For the text-containing cell, return its midpoint in (X, Y) coordinate format. 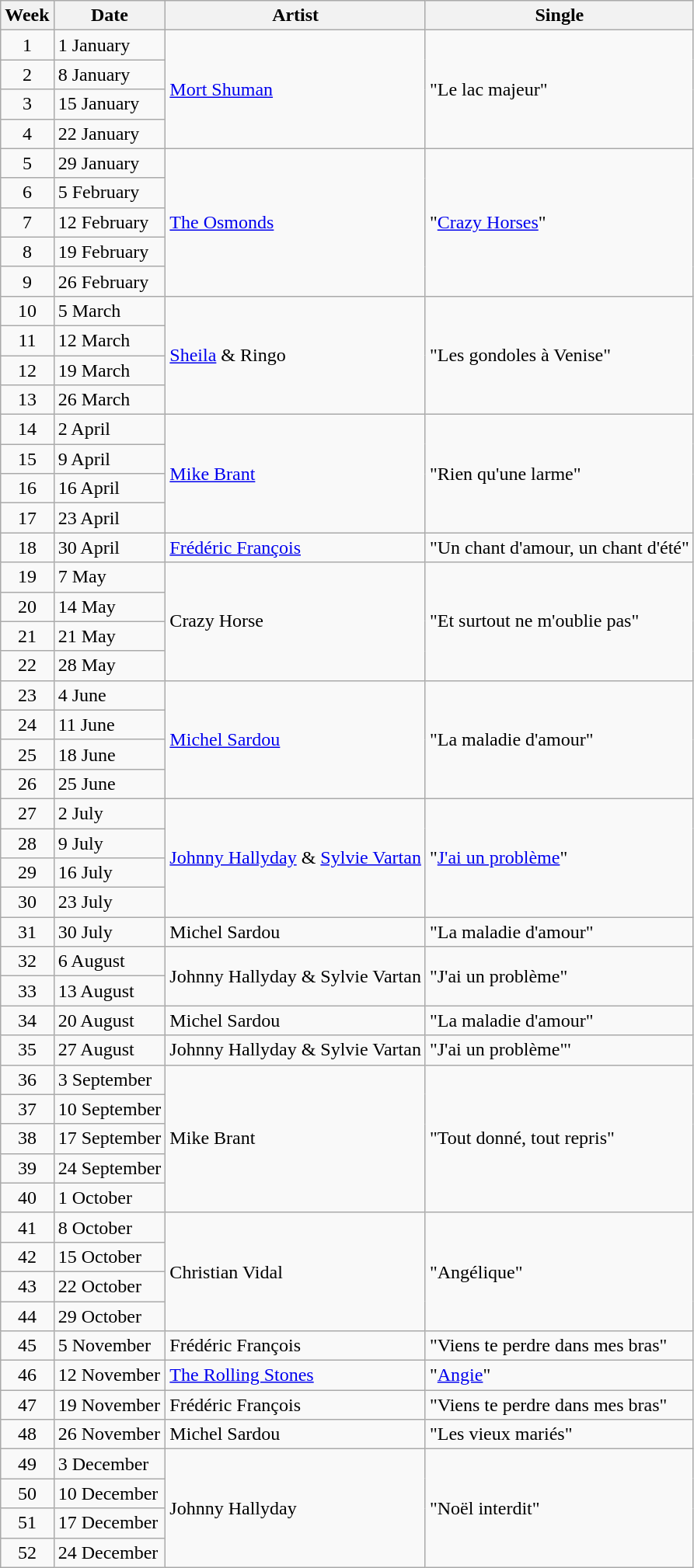
3 September (110, 1080)
47 (27, 1405)
7 (27, 222)
8 January (110, 75)
29 (27, 873)
31 (27, 932)
36 (27, 1080)
"Les vieux mariés" (560, 1434)
18 (27, 548)
49 (27, 1464)
11 (27, 340)
21 (27, 636)
14 May (110, 607)
Crazy Horse (295, 621)
1 (27, 45)
"J'ai un problème"' (560, 1050)
28 (27, 843)
38 (27, 1139)
48 (27, 1434)
32 (27, 961)
24 September (110, 1168)
27 (27, 813)
Artist (295, 16)
45 (27, 1346)
Christian Vidal (295, 1271)
"Un chant d'amour, un chant d'été" (560, 548)
12 (27, 370)
Date (110, 16)
5 November (110, 1346)
8 (27, 252)
20 (27, 607)
Sheila & Ringo (295, 355)
"Angie" (560, 1375)
50 (27, 1493)
5 February (110, 193)
46 (27, 1375)
5 March (110, 311)
"Crazy Horses" (560, 222)
19 March (110, 370)
37 (27, 1109)
"Le lac majeur" (560, 89)
42 (27, 1257)
1 January (110, 45)
10 (27, 311)
13 (27, 400)
27 August (110, 1050)
2 April (110, 429)
40 (27, 1198)
17 (27, 518)
22 October (110, 1286)
22 January (110, 134)
23 (27, 695)
26 November (110, 1434)
17 September (110, 1139)
12 March (110, 340)
15 October (110, 1257)
23 April (110, 518)
9 April (110, 459)
"Les gondoles à Venise" (560, 355)
18 June (110, 754)
34 (27, 1020)
19 February (110, 252)
"Tout donné, tout repris" (560, 1139)
3 (27, 104)
9 (27, 281)
16 (27, 488)
"Noël interdit" (560, 1508)
30 July (110, 932)
Week (27, 16)
10 December (110, 1493)
52 (27, 1552)
26 March (110, 400)
24 December (110, 1552)
13 August (110, 991)
15 (27, 459)
30 April (110, 548)
22 (27, 666)
5 (27, 163)
Mort Shuman (295, 89)
43 (27, 1286)
26 (27, 784)
Johnny Hallyday (295, 1508)
29 January (110, 163)
"Rien qu'une larme" (560, 474)
51 (27, 1523)
6 August (110, 961)
"Et surtout ne m'oublie pas" (560, 621)
7 May (110, 577)
39 (27, 1168)
35 (27, 1050)
9 July (110, 843)
The Rolling Stones (295, 1375)
4 (27, 134)
21 May (110, 636)
19 (27, 577)
33 (27, 991)
30 (27, 902)
The Osmonds (295, 222)
Single (560, 16)
26 February (110, 281)
20 August (110, 1020)
24 (27, 725)
1 October (110, 1198)
23 July (110, 902)
8 October (110, 1227)
16 April (110, 488)
19 November (110, 1405)
14 (27, 429)
6 (27, 193)
2 (27, 75)
28 May (110, 666)
29 October (110, 1316)
44 (27, 1316)
25 (27, 754)
12 February (110, 222)
12 November (110, 1375)
"Angélique" (560, 1271)
2 July (110, 813)
17 December (110, 1523)
4 June (110, 695)
3 December (110, 1464)
16 July (110, 873)
15 January (110, 104)
25 June (110, 784)
11 June (110, 725)
10 September (110, 1109)
41 (27, 1227)
